For the text-containing cell, return its midpoint in [x, y] coordinate format. 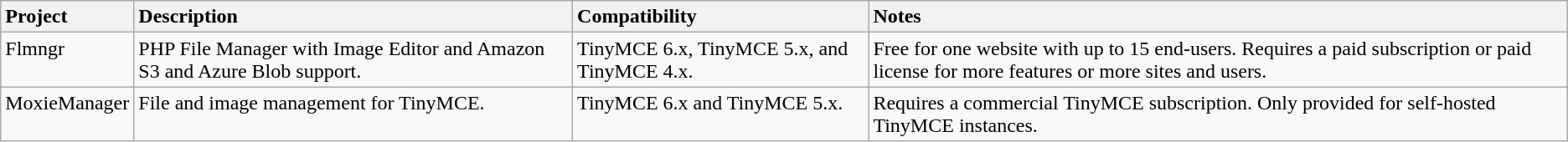
Requires a commercial TinyMCE subscription. Only provided for self-hosted TinyMCE instances. [1218, 114]
Free for one website with up to 15 end-users. Requires a paid subscription or paid license for more features or more sites and users. [1218, 60]
Notes [1218, 17]
TinyMCE 6.x, TinyMCE 5.x, and TinyMCE 4.x. [720, 60]
PHP File Manager with Image Editor and Amazon S3 and Azure Blob support. [353, 60]
TinyMCE 6.x and TinyMCE 5.x. [720, 114]
Project [67, 17]
MoxieManager [67, 114]
Description [353, 17]
Flmngr [67, 60]
File and image management for TinyMCE. [353, 114]
Compatibility [720, 17]
